Detect which cell encompasses the target text, then output its [x, y] center coordinate. 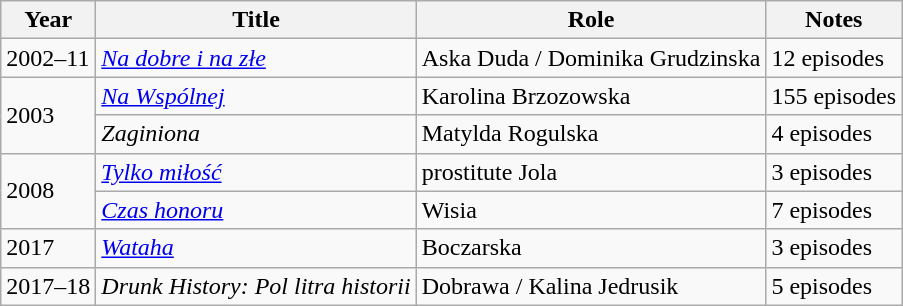
Aska Duda / Dominika Grudzinska [591, 58]
Drunk History: Pol litra historii [256, 286]
Role [591, 20]
Na dobre i na złe [256, 58]
5 episodes [834, 286]
Tylko miłość [256, 172]
Na Wspólnej [256, 96]
2003 [48, 115]
4 episodes [834, 134]
12 episodes [834, 58]
2017 [48, 248]
Dobrawa / Kalina Jedrusik [591, 286]
Wataha [256, 248]
2017–18 [48, 286]
Notes [834, 20]
Wisia [591, 210]
Karolina Brzozowska [591, 96]
Title [256, 20]
Zaginiona [256, 134]
Czas honoru [256, 210]
2002–11 [48, 58]
Year [48, 20]
prostitute Jola [591, 172]
155 episodes [834, 96]
2008 [48, 191]
Boczarska [591, 248]
7 episodes [834, 210]
Matylda Rogulska [591, 134]
